Search for the cell housing the specified text and yield its [X, Y] center coordinate. 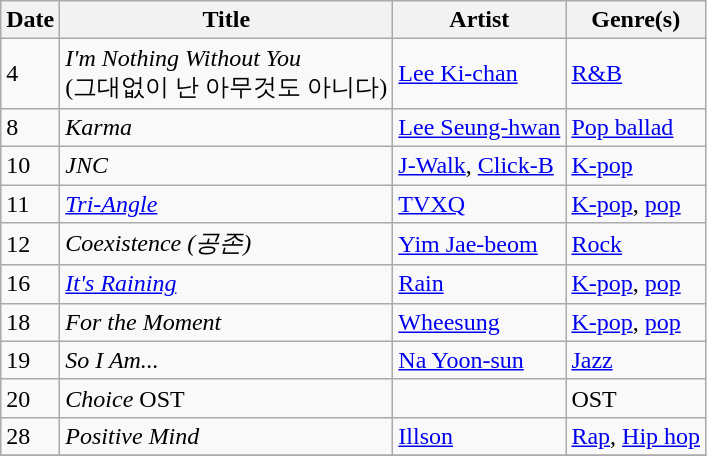
Rock [636, 244]
Genre(s) [636, 20]
18 [30, 322]
10 [30, 165]
I'm Nothing Without You(그대없이 난 아무것도 아니다) [226, 74]
Lee Ki-chan [480, 74]
20 [30, 398]
Karma [226, 127]
12 [30, 244]
Rap, Hip hop [636, 436]
TVXQ [480, 203]
Rain [480, 284]
28 [30, 436]
4 [30, 74]
So I Am... [226, 360]
J-Walk, Click-B [480, 165]
R&B [636, 74]
11 [30, 203]
16 [30, 284]
19 [30, 360]
Coexistence (공존) [226, 244]
Illson [480, 436]
Lee Seung-hwan [480, 127]
JNC [226, 165]
Title [226, 20]
Pop ballad [636, 127]
K-pop [636, 165]
Na Yoon-sun [480, 360]
Tri-Angle [226, 203]
Yim Jae-beom [480, 244]
8 [30, 127]
Date [30, 20]
Artist [480, 20]
Jazz [636, 360]
Positive Mind [226, 436]
It's Raining [226, 284]
Wheesung [480, 322]
For the Moment [226, 322]
Choice OST [226, 398]
OST [636, 398]
